Output the (X, Y) coordinate of the center of the cell containing the given text.  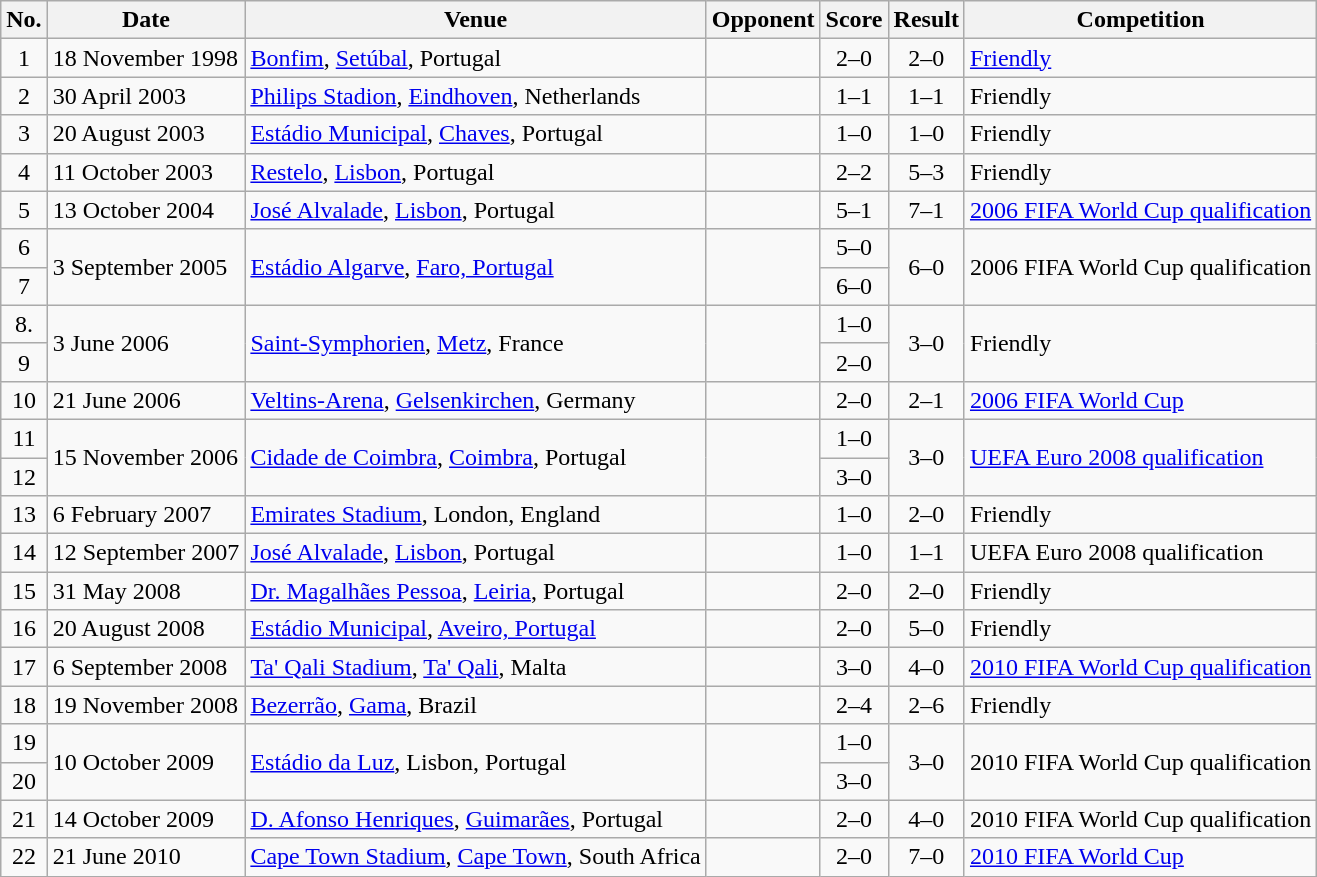
19 November 2008 (146, 705)
5 (24, 210)
D. Afonso Henriques, Guimarães, Portugal (476, 819)
6 September 2008 (146, 667)
Competition (1140, 20)
Dr. Magalhães Pessoa, Leiria, Portugal (476, 591)
30 April 2003 (146, 96)
Cidade de Coimbra, Coimbra, Portugal (476, 457)
7–1 (926, 210)
14 October 2009 (146, 819)
15 (24, 591)
Restelo, Lisbon, Portugal (476, 172)
18 November 1998 (146, 58)
6 February 2007 (146, 515)
Estádio Algarve, Faro, Portugal (476, 267)
21 June 2010 (146, 857)
Emirates Stadium, London, England (476, 515)
Date (146, 20)
2 (24, 96)
21 June 2006 (146, 400)
Veltins-Arena, Gelsenkirchen, Germany (476, 400)
2–6 (926, 705)
1 (24, 58)
Bonfim, Setúbal, Portugal (476, 58)
20 (24, 781)
7 (24, 286)
No. (24, 20)
6 (24, 248)
10 October 2009 (146, 762)
Saint-Symphorien, Metz, France (476, 343)
2–4 (854, 705)
Ta' Qali Stadium, Ta' Qali, Malta (476, 667)
22 (24, 857)
Bezerrão, Gama, Brazil (476, 705)
Opponent (763, 20)
18 (24, 705)
7–0 (926, 857)
3 June 2006 (146, 343)
13 October 2004 (146, 210)
Cape Town Stadium, Cape Town, South Africa (476, 857)
3 September 2005 (146, 267)
31 May 2008 (146, 591)
15 November 2006 (146, 457)
Philips Stadion, Eindhoven, Netherlands (476, 96)
5–1 (854, 210)
19 (24, 743)
12 September 2007 (146, 553)
Estádio Municipal, Chaves, Portugal (476, 134)
2–1 (926, 400)
12 (24, 477)
13 (24, 515)
11 October 2003 (146, 172)
20 August 2003 (146, 134)
Estádio da Luz, Lisbon, Portugal (476, 762)
Venue (476, 20)
14 (24, 553)
Estádio Municipal, Aveiro, Portugal (476, 629)
2010 FIFA World Cup (1140, 857)
2006 FIFA World Cup (1140, 400)
9 (24, 362)
2–2 (854, 172)
Result (926, 20)
20 August 2008 (146, 629)
4 (24, 172)
16 (24, 629)
3 (24, 134)
17 (24, 667)
21 (24, 819)
11 (24, 438)
10 (24, 400)
5–3 (926, 172)
8. (24, 324)
Score (854, 20)
